Detect which cell encompasses the target text, then output its (X, Y) center coordinate. 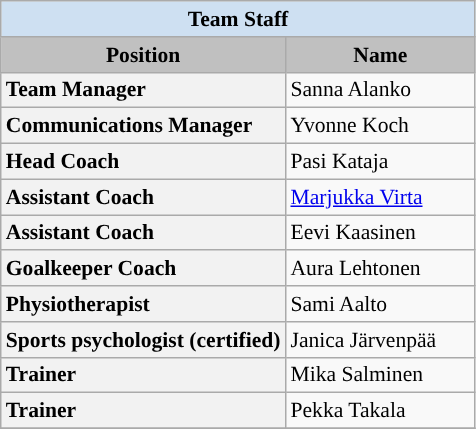
Sanna Alanko (380, 90)
Mika Salminen (380, 375)
Name (380, 55)
Janica Järvenpää (380, 340)
Pasi Kataja (380, 162)
Position (144, 55)
Aura Lehtonen (380, 269)
Physiotherapist (144, 304)
Sports psychologist (certified) (144, 340)
Eevi Kaasinen (380, 233)
Pekka Takala (380, 411)
Goalkeeper Coach (144, 269)
Yvonne Koch (380, 126)
Team Manager (144, 90)
Communications Manager (144, 126)
Marjukka Virta (380, 197)
Sami Aalto (380, 304)
Team Staff (238, 19)
Head Coach (144, 162)
